For the text-containing cell, return its midpoint in (X, Y) coordinate format. 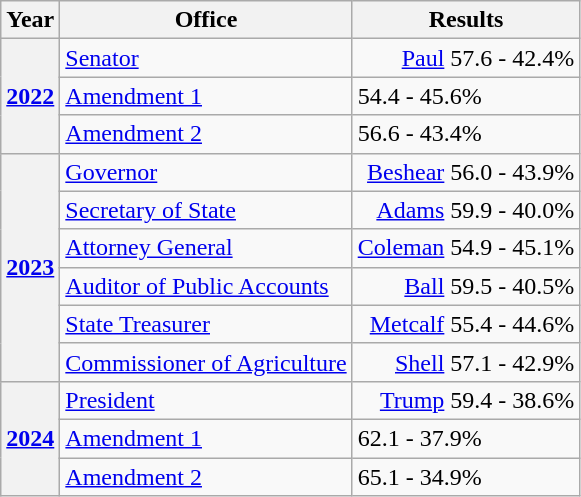
Shell 57.1 - 42.9% (466, 362)
State Treasurer (206, 324)
2024 (30, 438)
President (206, 400)
62.1 - 37.9% (466, 438)
Secretary of State (206, 210)
Office (206, 20)
Paul 57.6 - 42.4% (466, 58)
65.1 - 34.9% (466, 477)
Metcalf 55.4 - 44.6% (466, 324)
2023 (30, 267)
Coleman 54.9 - 45.1% (466, 248)
Adams 59.9 - 40.0% (466, 210)
54.4 - 45.6% (466, 96)
Results (466, 20)
Attorney General (206, 248)
56.6 - 43.4% (466, 134)
Senator (206, 58)
Year (30, 20)
Governor (206, 172)
Beshear 56.0 - 43.9% (466, 172)
Auditor of Public Accounts (206, 286)
2022 (30, 96)
Trump 59.4 - 38.6% (466, 400)
Commissioner of Agriculture (206, 362)
Ball 59.5 - 40.5% (466, 286)
